Capture the cell that displays the provided text and extract its (x, y) central coordinate. 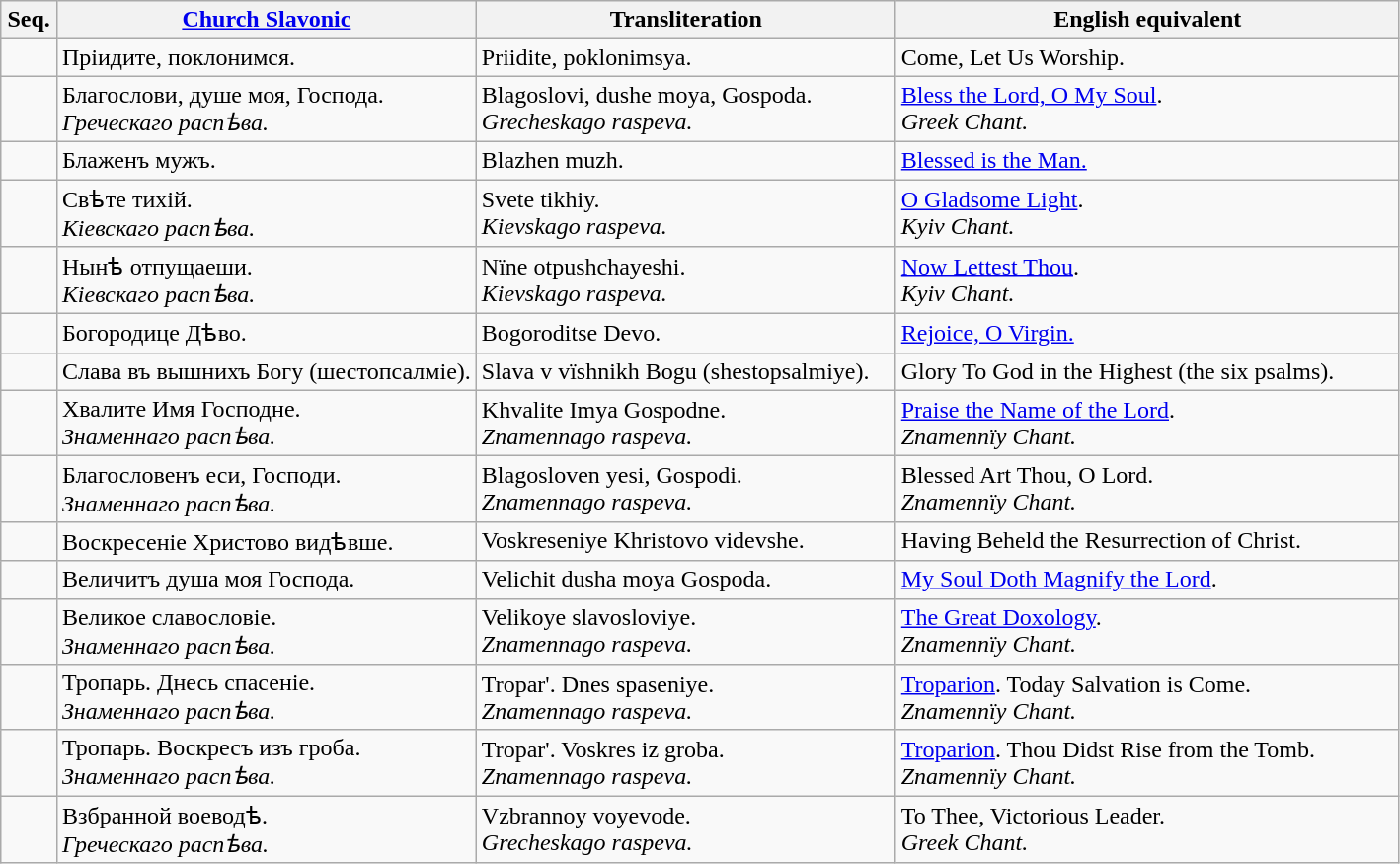
Velikoye slavosloviye.Znamennago raspeva. (685, 632)
Tropar'. Dnes spaseniye.Znamennago raspeva. (685, 697)
Blagosloven yesi, Gospodi.Znamennago raspeva. (685, 490)
Rejoice, O Virgin. (1147, 334)
Blessed is the Man. (1147, 160)
Transliteration (685, 20)
Нынѣ отпущаеши.Кiевскаго распѣва. (267, 280)
Nïne otpushchayeshi.Kievskago raspeva. (685, 280)
Bless the Lord, O My Soul.Greek Chant. (1147, 109)
Having Beheld the Resurrection of Christ. (1147, 541)
Тропарь. Воскресъ изъ гроба.Знаменнаго распѣва. (267, 762)
Величитъ душа моя Господа. (267, 580)
Now Lettest Thou.Kyiv Chant. (1147, 280)
Воскресеніе Христово видѣвше. (267, 541)
Blazhen muzh. (685, 160)
Voskreseniye Khristovo videvshe. (685, 541)
Взбранной воеводѣ.Греческаго распѣва. (267, 829)
Glory To God in the Highest (the six psalms). (1147, 371)
Vzbrannoy voyevode.Grecheskago raspeva. (685, 829)
Church Slavonic (267, 20)
Богородице Дѣво. (267, 334)
Благословенъ еси, Господи.Знаменнаго распѣва. (267, 490)
Bogoroditse Devo. (685, 334)
O Gladsome Light.Kyiv Chant. (1147, 213)
Come, Let Us Worship. (1147, 57)
My Soul Doth Magnify the Lord. (1147, 580)
Тропарь. Днесь спасеніе.Знаменнаго распѣва. (267, 697)
English equivalent (1147, 20)
Troparion. Today Salvation is Come.Znamennïy Chant. (1147, 697)
Слава въ вышнихъ Богу (шестопсалміе). (267, 371)
Пріидите, поклонимся. (267, 57)
Svete tikhiy.Kievskago raspeva. (685, 213)
Блаженъ мужъ. (267, 160)
Priidite, poklonimsya. (685, 57)
Velichit dusha moya Gospoda. (685, 580)
Slava v vïshnikh Bogu (shestopsalmiye). (685, 371)
Seq. (30, 20)
Tropar'. Voskres iz groba.Znamennago raspeva. (685, 762)
Blagoslovi, dushe moya, Gospoda.Grecheskago raspeva. (685, 109)
Praise the Name of the Lord.Znamennïy Chant. (1147, 423)
The Great Doxology.Znamennïy Chant. (1147, 632)
Хвалите Имя Господне.Знаменнаго распѣва. (267, 423)
To Thee, Victorious Leader.Greek Chant. (1147, 829)
Blessed Art Thou, O Lord.Znamennïy Chant. (1147, 490)
Свѣте тихій.Кiевскаго распѣва. (267, 213)
Khvalite Imya Gospodne.Znamennago raspeva. (685, 423)
Благослови, душе моя, Господа.Греческаго распѣва. (267, 109)
Великое славословіе.Знаменнаго распѣва. (267, 632)
Troparion. Thou Didst Rise from the Tomb.Znamennïy Chant. (1147, 762)
